For the text-containing cell, return its midpoint in [X, Y] coordinate format. 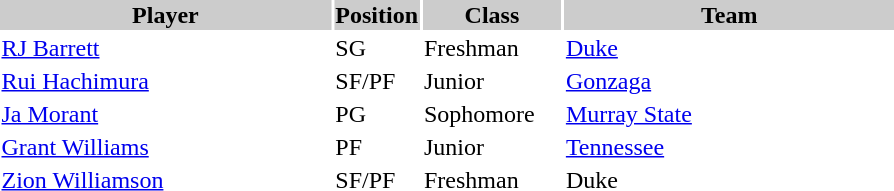
RJ Barrett [166, 48]
Gonzaga [729, 81]
Duke [729, 48]
SG [377, 48]
Sophomore [492, 114]
PG [377, 114]
PF [377, 147]
Tennessee [729, 147]
Freshman [492, 48]
Position [377, 15]
Team [729, 15]
Rui Hachimura [166, 81]
Murray State [729, 114]
Ja Morant [166, 114]
Class [492, 15]
Grant Williams [166, 147]
SF/PF [377, 81]
Player [166, 15]
